Locate the cell with the specified text and output its [X, Y] center coordinate. 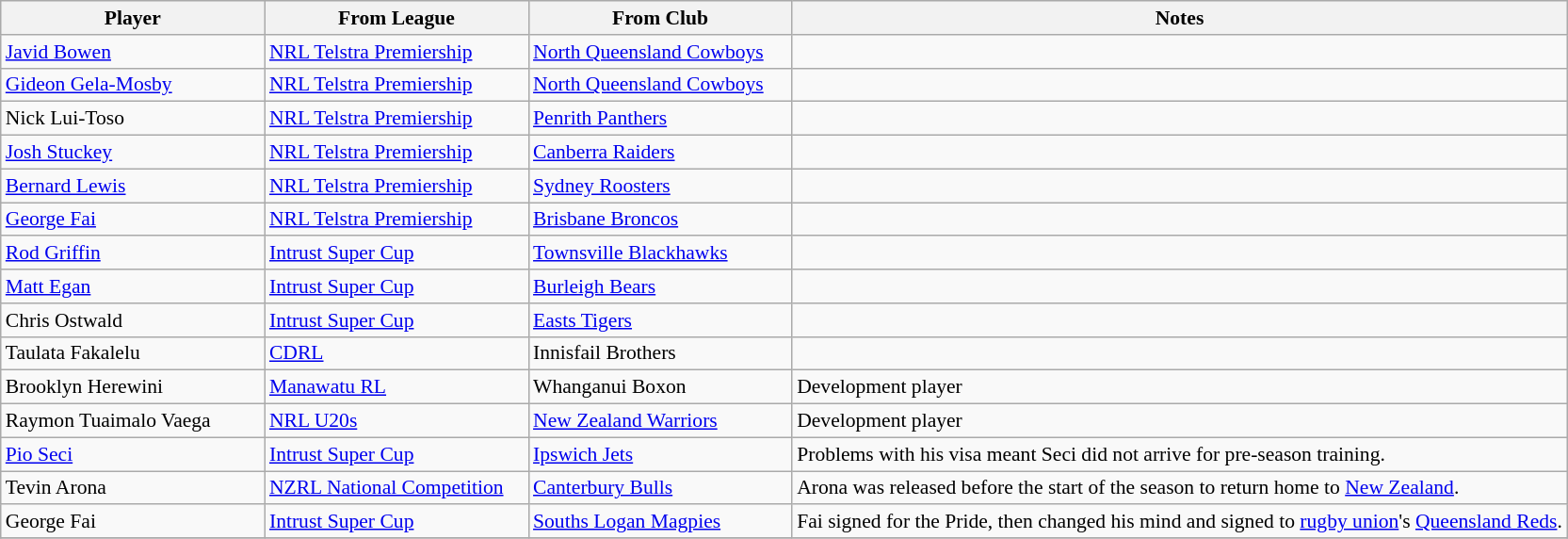
Canterbury Bulls [660, 488]
Problems with his visa meant Seci did not arrive for pre-season training. [1179, 454]
From League [396, 18]
Chris Ostwald [133, 320]
Fai signed for the Pride, then changed his mind and signed to rugby union's Queensland Reds. [1179, 522]
Bernard Lewis [133, 186]
Canberra Raiders [660, 153]
Easts Tigers [660, 320]
Brisbane Broncos [660, 220]
Notes [1179, 18]
CDRL [396, 353]
Innisfail Brothers [660, 353]
NRL U20s [396, 421]
Pio Seci [133, 454]
Arona was released before the start of the season to return home to New Zealand. [1179, 488]
Gideon Gela-Mosby [133, 85]
Rod Griffin [133, 253]
Brooklyn Herewini [133, 387]
Josh Stuckey [133, 153]
Raymon Tuaimalo Vaega [133, 421]
Penrith Panthers [660, 119]
From Club [660, 18]
Burleigh Bears [660, 286]
NZRL National Competition [396, 488]
New Zealand Warriors [660, 421]
Whanganui Boxon [660, 387]
Townsville Blackhawks [660, 253]
Souths Logan Magpies [660, 522]
Tevin Arona [133, 488]
Sydney Roosters [660, 186]
Player [133, 18]
Matt Egan [133, 286]
Manawatu RL [396, 387]
Nick Lui-Toso [133, 119]
Javid Bowen [133, 52]
Taulata Fakalelu [133, 353]
Ipswich Jets [660, 454]
